Capture the cell that displays the provided text and extract its (X, Y) central coordinate. 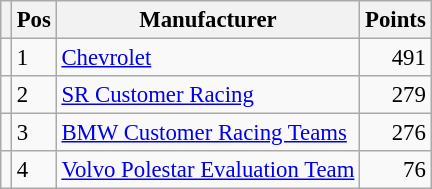
4 (34, 170)
76 (396, 170)
279 (396, 95)
2 (34, 95)
1 (34, 58)
SR Customer Racing (208, 95)
276 (396, 133)
Manufacturer (208, 20)
3 (34, 133)
Pos (34, 20)
Points (396, 20)
Volvo Polestar Evaluation Team (208, 170)
Chevrolet (208, 58)
491 (396, 58)
BMW Customer Racing Teams (208, 133)
